From the cell containing the given text, extract its center point as (X, Y) coordinate. 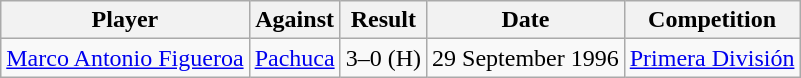
Primera División (712, 58)
Player (125, 20)
Pachuca (294, 58)
Marco Antonio Figueroa (125, 58)
29 September 1996 (526, 58)
Date (526, 20)
Against (294, 20)
Result (383, 20)
Competition (712, 20)
3–0 (H) (383, 58)
